Scan for the cell matching the given text and deliver its [X, Y] coordinate at center. 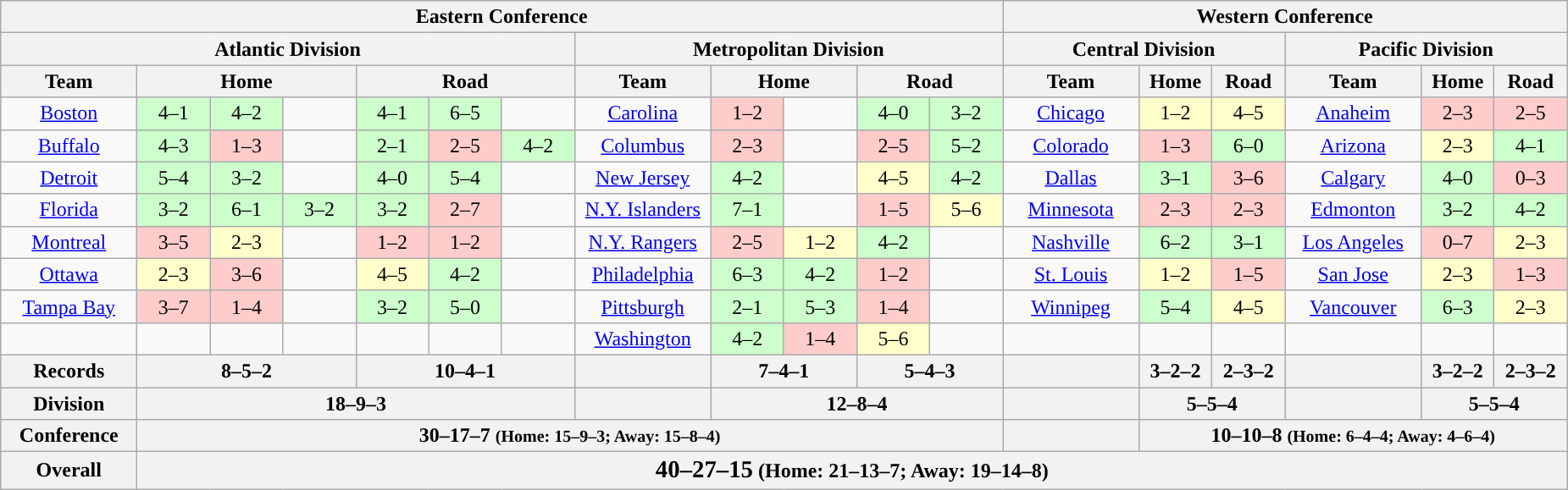
0–3 [1531, 178]
6–0 [1249, 146]
Eastern Conference [501, 17]
Montreal [69, 242]
40–27–15 (Home: 21–13–7; Away: 19–14–8) [852, 471]
Division [69, 404]
10–10–8 (Home: 6–4–4; Away: 4–6–4) [1354, 436]
St. Louis [1071, 274]
Records [69, 371]
8–5–2 [247, 371]
Pittsburgh [642, 306]
30–17–7 (Home: 15–9–3; Away: 15–8–4) [570, 436]
Colorado [1071, 146]
0–7 [1458, 242]
18–9–3 [356, 404]
7–4–1 [784, 371]
Carolina [642, 113]
Ottawa [69, 274]
Atlantic Division [288, 49]
Los Angeles [1354, 242]
Central Division [1144, 49]
Tampa Bay [69, 306]
Calgary [1354, 178]
Boston [69, 113]
7–1 [747, 210]
Edmonton [1354, 210]
5–0 [465, 306]
Chicago [1071, 113]
Vancouver [1354, 306]
N.Y. Islanders [642, 210]
San Jose [1354, 274]
Anaheim [1354, 113]
Washington [642, 339]
Nashville [1071, 242]
3–5 [174, 242]
Florida [69, 210]
5–2 [966, 146]
6–5 [465, 113]
Overall [69, 471]
Minnesota [1071, 210]
Pacific Division [1427, 49]
Detroit [69, 178]
Conference [69, 436]
4–3 [174, 146]
12–8–4 [856, 404]
N.Y. Rangers [642, 242]
Winnipeg [1071, 306]
5–4–3 [929, 371]
6–2 [1176, 242]
3–7 [174, 306]
6–1 [247, 210]
Arizona [1354, 146]
10–4–1 [465, 371]
Dallas [1071, 178]
Buffalo [69, 146]
Western Conference [1285, 17]
Metropolitan Division [788, 49]
5–3 [820, 306]
2–7 [465, 210]
Philadelphia [642, 274]
Columbus [642, 146]
New Jersey [642, 178]
